Locate the cell with the specified text and output its [X, Y] center coordinate. 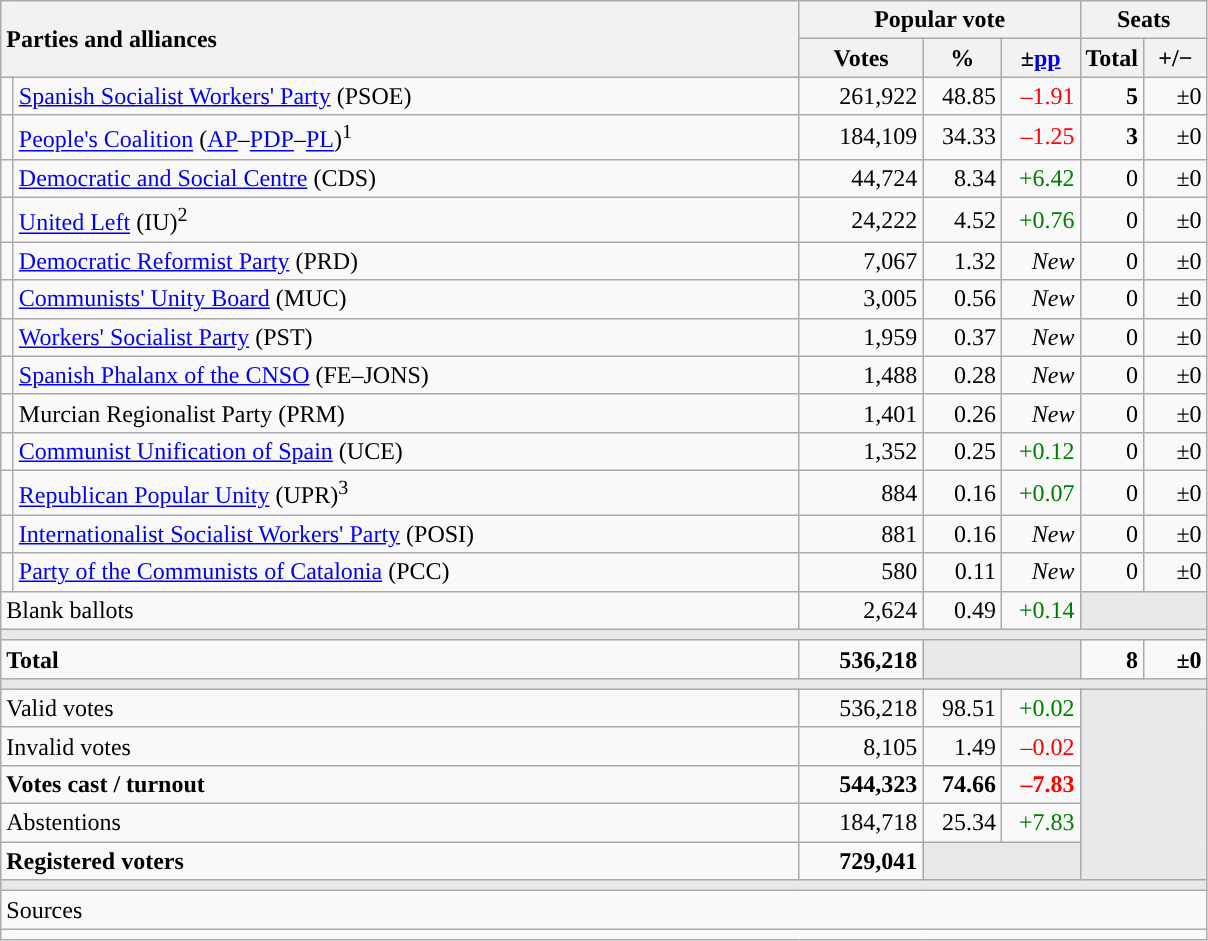
Parties and alliances [400, 39]
44,724 [861, 178]
Spanish Phalanx of the CNSO (FE–JONS) [406, 375]
Abstentions [400, 823]
People's Coalition (AP–PDP–PL)1 [406, 138]
98.51 [962, 708]
881 [861, 534]
7,067 [861, 261]
48.85 [962, 96]
3,005 [861, 299]
% [962, 58]
Popular vote [940, 20]
+0.02 [1040, 708]
Party of the Communists of Catalonia (PCC) [406, 572]
–0.02 [1040, 746]
1,488 [861, 375]
2,624 [861, 610]
Republican Popular Unity (UPR)3 [406, 492]
Sources [604, 910]
1.32 [962, 261]
0.11 [962, 572]
+0.76 [1040, 220]
544,323 [861, 785]
0.26 [962, 413]
+/− [1176, 58]
Murcian Regionalist Party (PRM) [406, 413]
3 [1112, 138]
Spanish Socialist Workers' Party (PSOE) [406, 96]
24,222 [861, 220]
8.34 [962, 178]
0.49 [962, 610]
0.28 [962, 375]
74.66 [962, 785]
Workers' Socialist Party (PST) [406, 337]
+0.14 [1040, 610]
25.34 [962, 823]
Democratic and Social Centre (CDS) [406, 178]
0.37 [962, 337]
4.52 [962, 220]
5 [1112, 96]
Democratic Reformist Party (PRD) [406, 261]
729,041 [861, 861]
±pp [1040, 58]
Seats [1144, 20]
1,352 [861, 451]
+0.07 [1040, 492]
Votes [861, 58]
0.56 [962, 299]
261,922 [861, 96]
1,401 [861, 413]
884 [861, 492]
0.25 [962, 451]
–7.83 [1040, 785]
Votes cast / turnout [400, 785]
Registered voters [400, 861]
184,718 [861, 823]
–1.91 [1040, 96]
8,105 [861, 746]
Communist Unification of Spain (UCE) [406, 451]
+0.12 [1040, 451]
34.33 [962, 138]
Invalid votes [400, 746]
1.49 [962, 746]
+7.83 [1040, 823]
580 [861, 572]
8 [1112, 659]
184,109 [861, 138]
Valid votes [400, 708]
+6.42 [1040, 178]
Communists' Unity Board (MUC) [406, 299]
Internationalist Socialist Workers' Party (POSI) [406, 534]
United Left (IU)2 [406, 220]
1,959 [861, 337]
Blank ballots [400, 610]
–1.25 [1040, 138]
